Pinpoint the cell where the given text exists, returning its (x, y) midpoint coordinate. 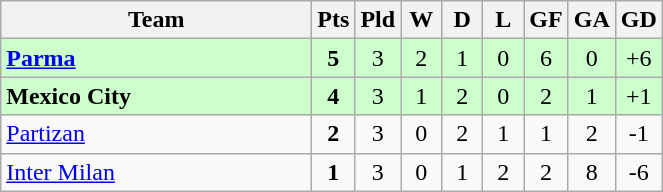
6 (546, 58)
GD (638, 20)
8 (592, 172)
+1 (638, 96)
5 (334, 58)
L (504, 20)
GF (546, 20)
Pts (334, 20)
D (462, 20)
Parma (156, 58)
Pld (378, 20)
Inter Milan (156, 172)
W (422, 20)
4 (334, 96)
GA (592, 20)
Partizan (156, 134)
Mexico City (156, 96)
-6 (638, 172)
Team (156, 20)
-1 (638, 134)
+6 (638, 58)
